Return the (X, Y) coordinate for the center point of the cell that contains the specified text.  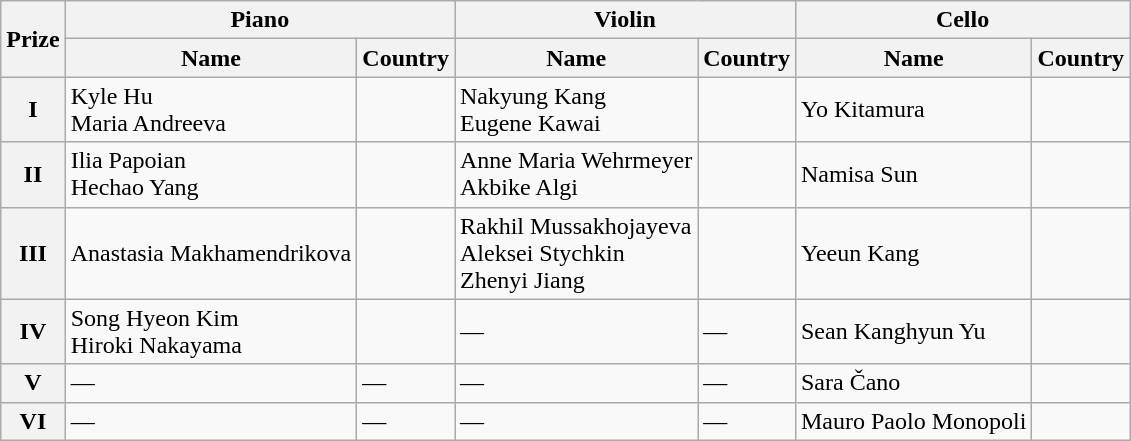
Song Hyeon KimHiroki Nakayama (211, 332)
V (33, 383)
III (33, 253)
Nakyung KangEugene Kawai (576, 110)
Rakhil MussakhojayevaAleksei StychkinZhenyi Jiang (576, 253)
Yeeun Kang (913, 253)
Sean Kanghyun Yu (913, 332)
Anastasia Makhamendrikova (211, 253)
IV (33, 332)
Ilia PapoianHechao Yang (211, 174)
Yo Kitamura (913, 110)
Namisa Sun (913, 174)
VI (33, 421)
Violin (624, 20)
Anne Maria WehrmeyerAkbike Algi (576, 174)
Prize (33, 39)
Mauro Paolo Monopoli (913, 421)
Piano (260, 20)
Sara Čano (913, 383)
II (33, 174)
Cello (962, 20)
I (33, 110)
Kyle HuMaria Andreeva (211, 110)
